Identify which cell holds the provided text, then report its [X, Y] central coordinate. 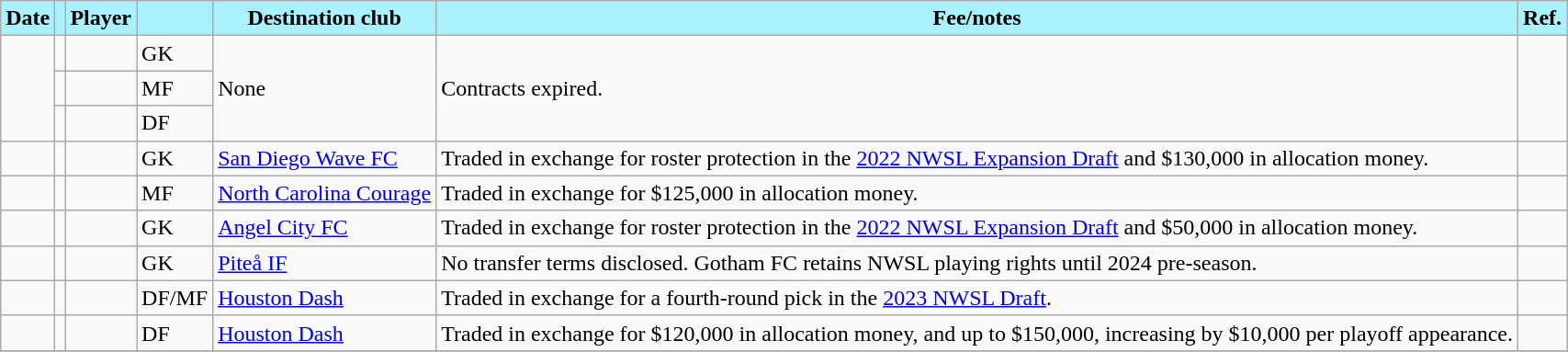
Fee/notes [977, 18]
Date [28, 18]
Angel City FC [325, 228]
Traded in exchange for $120,000 in allocation money, and up to $150,000, increasing by $10,000 per playoff appearance. [977, 333]
Destination club [325, 18]
Traded in exchange for $125,000 in allocation money. [977, 193]
None [325, 88]
Piteå IF [325, 263]
No transfer terms disclosed. Gotham FC retains NWSL playing rights until 2024 pre-season. [977, 263]
DF/MF [175, 298]
Traded in exchange for roster protection in the 2022 NWSL Expansion Draft and $130,000 in allocation money. [977, 158]
Traded in exchange for roster protection in the 2022 NWSL Expansion Draft and $50,000 in allocation money. [977, 228]
Player [101, 18]
Traded in exchange for a fourth-round pick in the 2023 NWSL Draft. [977, 298]
North Carolina Courage [325, 193]
Ref. [1543, 18]
San Diego Wave FC [325, 158]
Contracts expired. [977, 88]
